Search for the cell housing the specified text and yield its (x, y) center coordinate. 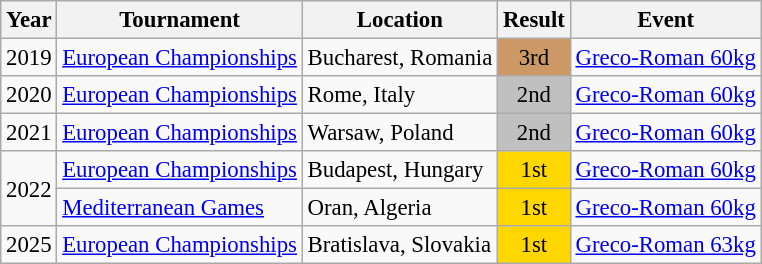
Bratislava, Slovakia (400, 245)
Warsaw, Poland (400, 133)
Rome, Italy (400, 95)
2025 (29, 245)
2022 (29, 188)
Greco-Roman 63kg (666, 245)
Event (666, 20)
Tournament (180, 20)
2021 (29, 133)
Budapest, Hungary (400, 170)
Oran, Algeria (400, 208)
Location (400, 20)
3rd (534, 58)
2019 (29, 58)
Bucharest, Romania (400, 58)
Year (29, 20)
2020 (29, 95)
Result (534, 20)
Mediterranean Games (180, 208)
